Search for the cell housing the specified text and yield its [x, y] center coordinate. 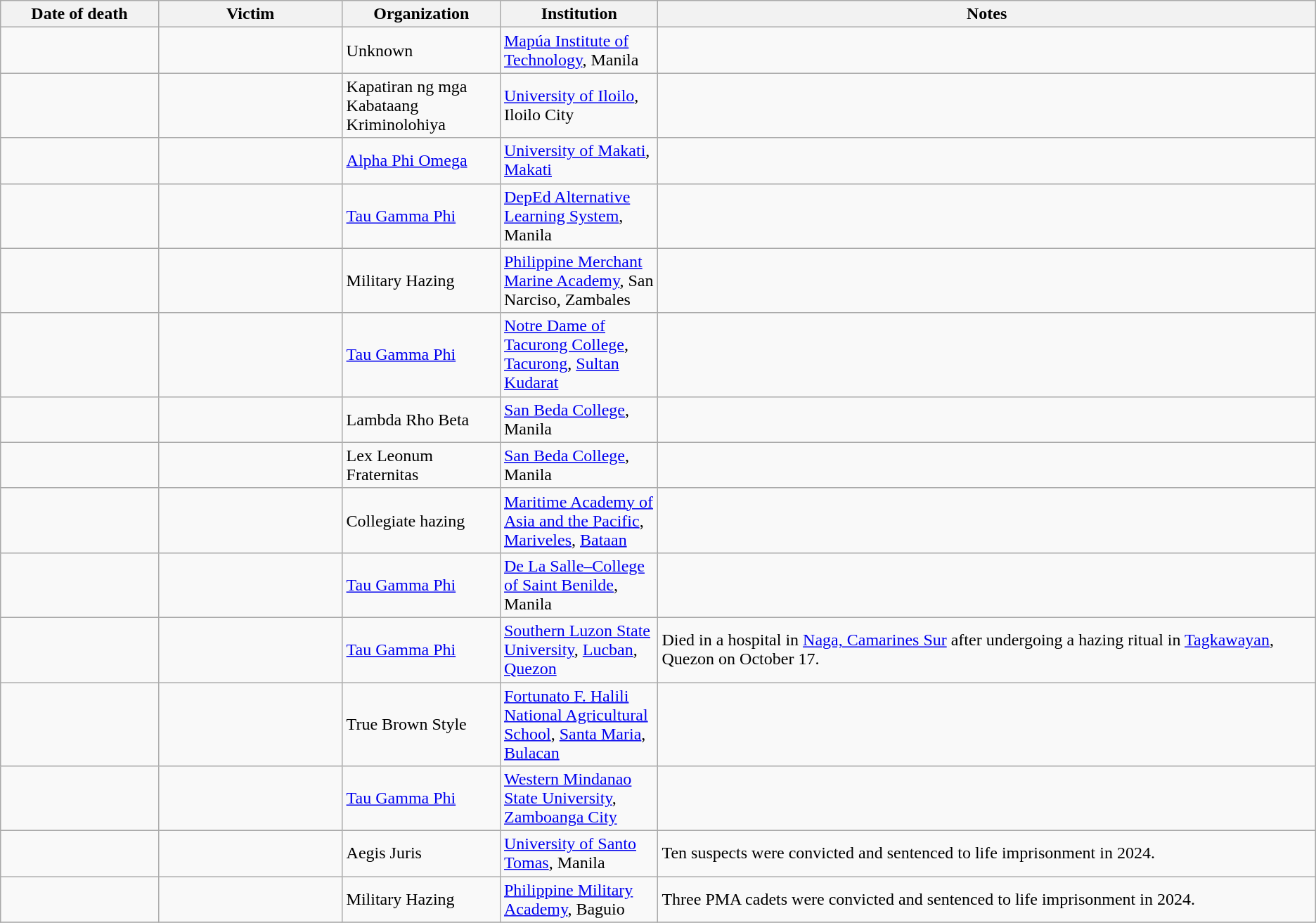
Western Mindanao State University, Zamboanga City [579, 799]
Fortunato F. Halili National Agricultural School, Santa Maria, Bulacan [579, 724]
Southern Luzon State University, Lucban, Quezon [579, 650]
Philippine Military Academy, Baguio [579, 900]
Aegis Juris [421, 853]
University of Santo Tomas, Manila [579, 853]
Institution [579, 14]
DepEd Alternative Learning System, Manila [579, 216]
True Brown Style [421, 724]
Date of death [79, 14]
Unknown [421, 51]
Lex Leonum Fraternitas [421, 465]
Notre Dame of Tacurong College, Tacurong, Sultan Kudarat [579, 354]
University of Makati, Makati [579, 160]
Died in a hospital in Naga, Camarines Sur after undergoing a hazing ritual in Tagkawayan, Quezon on October 17. [987, 650]
Alpha Phi Omega [421, 160]
Mapúa Institute of Technology, Manila [579, 51]
Organization [421, 14]
Collegiate hazing [421, 520]
Lambda Rho Beta [421, 419]
Victim [250, 14]
Ten suspects were convicted and sentenced to life imprisonment in 2024. [987, 853]
Notes [987, 14]
Maritime Academy of Asia and the Pacific, Mariveles, Bataan [579, 520]
Kapatiran ng mga Kabataang Kriminolohiya [421, 105]
Three PMA cadets were convicted and sentenced to life imprisonment in 2024. [987, 900]
De La Salle–College of Saint Benilde, Manila [579, 585]
University of Iloilo, Iloilo City [579, 105]
Philippine Merchant Marine Academy, San Narciso, Zambales [579, 280]
